Detect which cell encompasses the target text, then output its [X, Y] center coordinate. 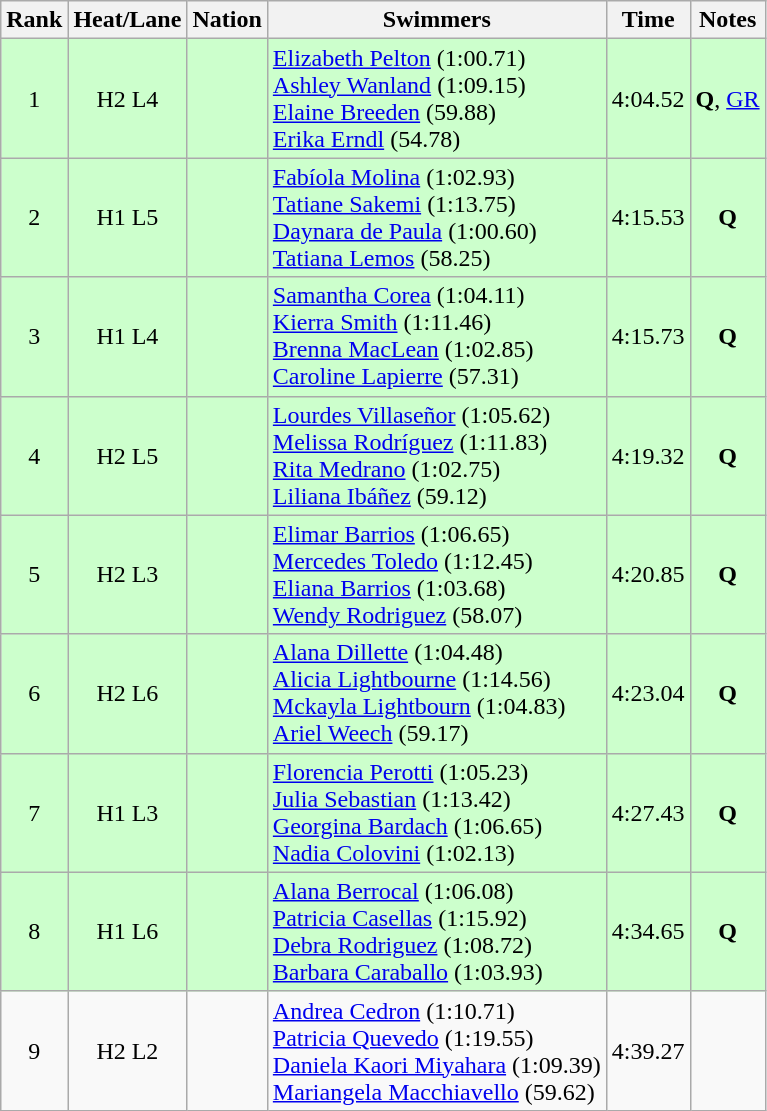
9 [34, 1050]
3 [34, 336]
4:27.43 [648, 812]
Lourdes Villaseñor (1:05.62)Melissa Rodríguez (1:11.83)Rita Medrano (1:02.75)Liliana Ibáñez (59.12) [436, 456]
Rank [34, 20]
Alana Dillette (1:04.48)Alicia Lightbourne (1:14.56)Mckayla Lightbourn (1:04.83)Ariel Weech (59.17) [436, 694]
Time [648, 20]
4:19.32 [648, 456]
4:20.85 [648, 574]
Fabíola Molina (1:02.93)Tatiane Sakemi (1:13.75)Daynara de Paula (1:00.60)Tatiana Lemos (58.25) [436, 218]
Andrea Cedron (1:10.71)Patricia Quevedo (1:19.55)Daniela Kaori Miyahara (1:09.39)Mariangela Macchiavello (59.62) [436, 1050]
Florencia Perotti (1:05.23)Julia Sebastian (1:13.42)Georgina Bardach (1:06.65)Nadia Colovini (1:02.13) [436, 812]
Elimar Barrios (1:06.65)Mercedes Toledo (1:12.45)Eliana Barrios (1:03.68)Wendy Rodriguez (58.07) [436, 574]
4:23.04 [648, 694]
1 [34, 98]
Notes [728, 20]
4:04.52 [648, 98]
Q, GR [728, 98]
4:15.53 [648, 218]
4 [34, 456]
Swimmers [436, 20]
Heat/Lane [128, 20]
H2 L4 [128, 98]
4:39.27 [648, 1050]
4:34.65 [648, 932]
6 [34, 694]
H2 L2 [128, 1050]
H1 L5 [128, 218]
7 [34, 812]
H2 L3 [128, 574]
Samantha Corea (1:04.11)Kierra Smith (1:11.46)Brenna MacLean (1:02.85)Caroline Lapierre (57.31) [436, 336]
H2 L6 [128, 694]
H1 L4 [128, 336]
8 [34, 932]
H2 L5 [128, 456]
2 [34, 218]
4:15.73 [648, 336]
5 [34, 574]
H1 L6 [128, 932]
H1 L3 [128, 812]
Nation [227, 20]
Alana Berrocal (1:06.08)Patricia Casellas (1:15.92)Debra Rodriguez (1:08.72)Barbara Caraballo (1:03.93) [436, 932]
Elizabeth Pelton (1:00.71)Ashley Wanland (1:09.15)Elaine Breeden (59.88)Erika Erndl (54.78) [436, 98]
